Scan for the cell matching the given text and deliver its [x, y] coordinate at center. 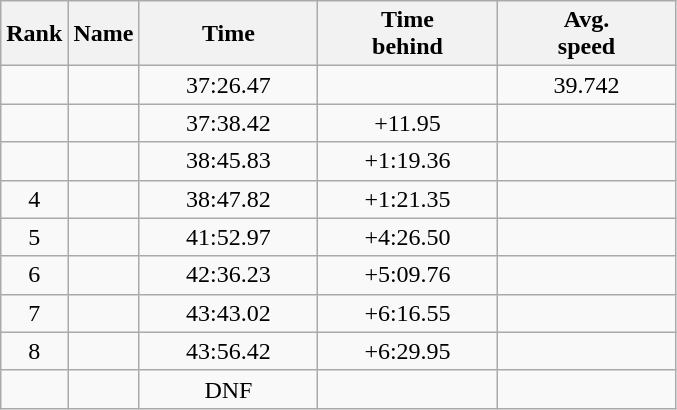
+1:19.36 [408, 161]
+4:26.50 [408, 237]
43:56.42 [228, 351]
Timebehind [408, 34]
41:52.97 [228, 237]
42:36.23 [228, 275]
DNF [228, 389]
6 [34, 275]
Time [228, 34]
7 [34, 313]
+6:16.55 [408, 313]
Avg.speed [586, 34]
+1:21.35 [408, 199]
43:43.02 [228, 313]
+5:09.76 [408, 275]
38:47.82 [228, 199]
38:45.83 [228, 161]
5 [34, 237]
4 [34, 199]
+6:29.95 [408, 351]
+11.95 [408, 123]
37:26.47 [228, 85]
Name [104, 34]
39.742 [586, 85]
8 [34, 351]
37:38.42 [228, 123]
Rank [34, 34]
